Capture the cell that displays the provided text and extract its [x, y] central coordinate. 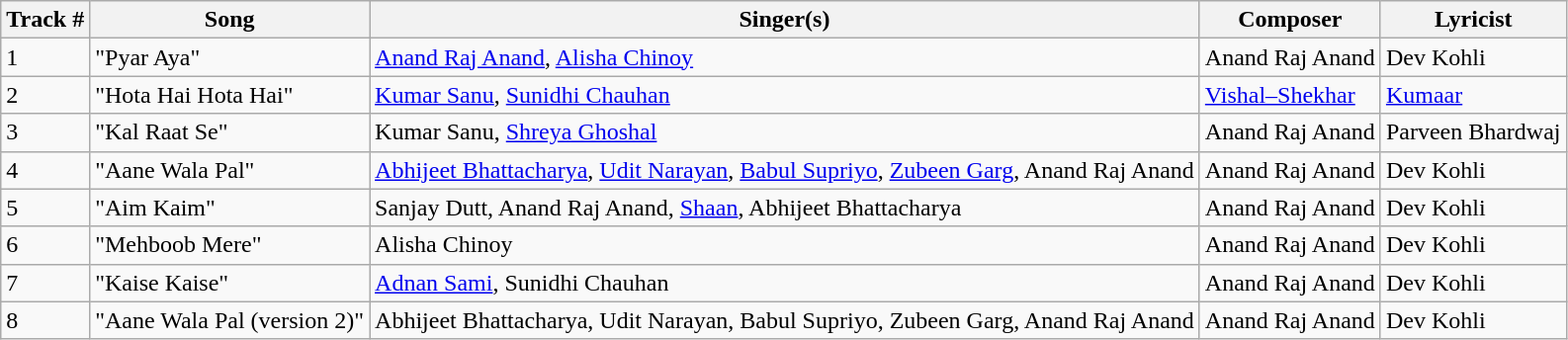
"Aane Wala Pal" [229, 170]
"Hota Hai Hota Hai" [229, 95]
4 [45, 170]
Adnan Sami, Sunidhi Chauhan [785, 283]
Song [229, 20]
3 [45, 132]
7 [45, 283]
6 [45, 245]
Lyricist [1473, 20]
"Aane Wala Pal (version 2)" [229, 320]
"Mehboob Mere" [229, 245]
Vishal–Shekhar [1289, 95]
Kumaar [1473, 95]
Alisha Chinoy [785, 245]
Composer [1289, 20]
1 [45, 57]
Sanjay Dutt, Anand Raj Anand, Shaan, Abhijeet Bhattacharya [785, 208]
Singer(s) [785, 20]
Track # [45, 20]
Anand Raj Anand, Alisha Chinoy [785, 57]
"Aim Kaim" [229, 208]
"Kaise Kaise" [229, 283]
"Kal Raat Se" [229, 132]
Parveen Bhardwaj [1473, 132]
Kumar Sanu, Sunidhi Chauhan [785, 95]
"Pyar Aya" [229, 57]
8 [45, 320]
Kumar Sanu, Shreya Ghoshal [785, 132]
2 [45, 95]
5 [45, 208]
